Locate the cell with the specified text and output its (x, y) center coordinate. 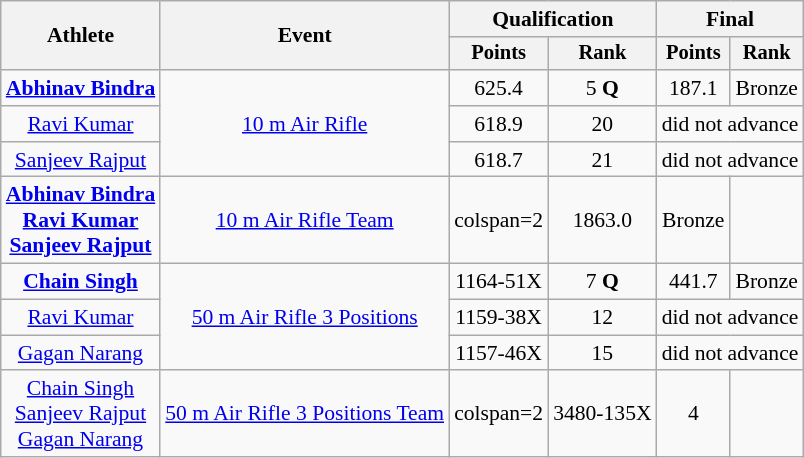
1164-51X (498, 282)
1157-46X (498, 353)
20 (602, 124)
441.7 (694, 282)
Sanjeev Rajput (80, 160)
Chain Singh (80, 282)
7 Q (602, 282)
10 m Air Rifle (304, 124)
1159-38X (498, 318)
10 m Air Rifle Team (304, 220)
3480-135X (602, 414)
1863.0 (602, 220)
Final (730, 19)
187.1 (694, 88)
50 m Air Rifle 3 Positions (304, 318)
4 (694, 414)
Event (304, 36)
Gagan Narang (80, 353)
50 m Air Rifle 3 Positions Team (304, 414)
5 Q (602, 88)
Athlete (80, 36)
Chain SinghSanjeev RajputGagan Narang (80, 414)
Qualification (553, 19)
12 (602, 318)
618.9 (498, 124)
618.7 (498, 160)
625.4 (498, 88)
21 (602, 160)
Abhinav BindraRavi KumarSanjeev Rajput (80, 220)
Abhinav Bindra (80, 88)
15 (602, 353)
